Return the (x, y) coordinate for the center point of the cell that contains the specified text.  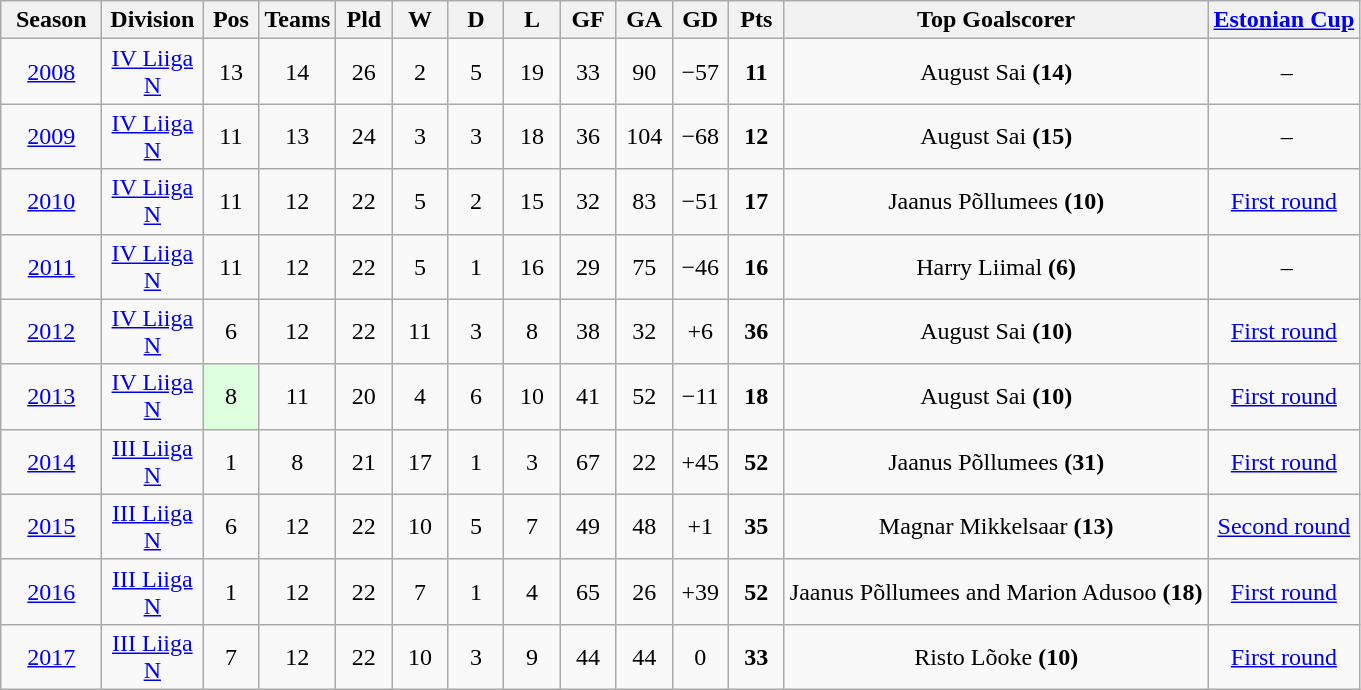
2009 (52, 136)
15 (532, 202)
Jaanus Põllumees (10) (996, 202)
+39 (700, 592)
August Sai (14) (996, 72)
Pts (756, 20)
Teams (298, 20)
90 (644, 72)
Division (152, 20)
19 (532, 72)
Pld (364, 20)
−57 (700, 72)
2016 (52, 592)
21 (364, 462)
48 (644, 526)
+6 (700, 332)
August Sai (15) (996, 136)
−68 (700, 136)
Jaanus Põllumees and Marion Adusoo (18) (996, 592)
−46 (700, 266)
Second round (1284, 526)
W (420, 20)
Top Goalscorer (996, 20)
20 (364, 396)
GD (700, 20)
14 (298, 72)
Estonian Cup (1284, 20)
Pos (231, 20)
49 (588, 526)
24 (364, 136)
38 (588, 332)
+1 (700, 526)
9 (532, 656)
Jaanus Põllumees (31) (996, 462)
35 (756, 526)
2010 (52, 202)
−51 (700, 202)
2015 (52, 526)
Magnar Mikkelsaar (13) (996, 526)
GA (644, 20)
2012 (52, 332)
0 (700, 656)
L (532, 20)
65 (588, 592)
+45 (700, 462)
2017 (52, 656)
Harry Liimal (6) (996, 266)
75 (644, 266)
41 (588, 396)
−11 (700, 396)
Risto Lõoke (10) (996, 656)
83 (644, 202)
29 (588, 266)
67 (588, 462)
2011 (52, 266)
2014 (52, 462)
D (476, 20)
2008 (52, 72)
Season (52, 20)
104 (644, 136)
GF (588, 20)
2013 (52, 396)
